For the text-containing cell, return its midpoint in [x, y] coordinate format. 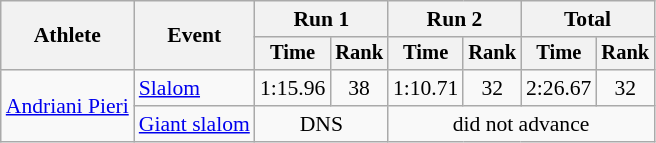
Slalom [194, 88]
Athlete [68, 36]
1:10.71 [426, 88]
38 [359, 88]
Event [194, 36]
Run 2 [454, 19]
did not advance [521, 124]
Total [588, 19]
2:26.67 [558, 88]
1:15.96 [292, 88]
DNS [322, 124]
Giant slalom [194, 124]
Run 1 [322, 19]
Andriani Pieri [68, 106]
